Pinpoint the cell where the given text exists, returning its (x, y) midpoint coordinate. 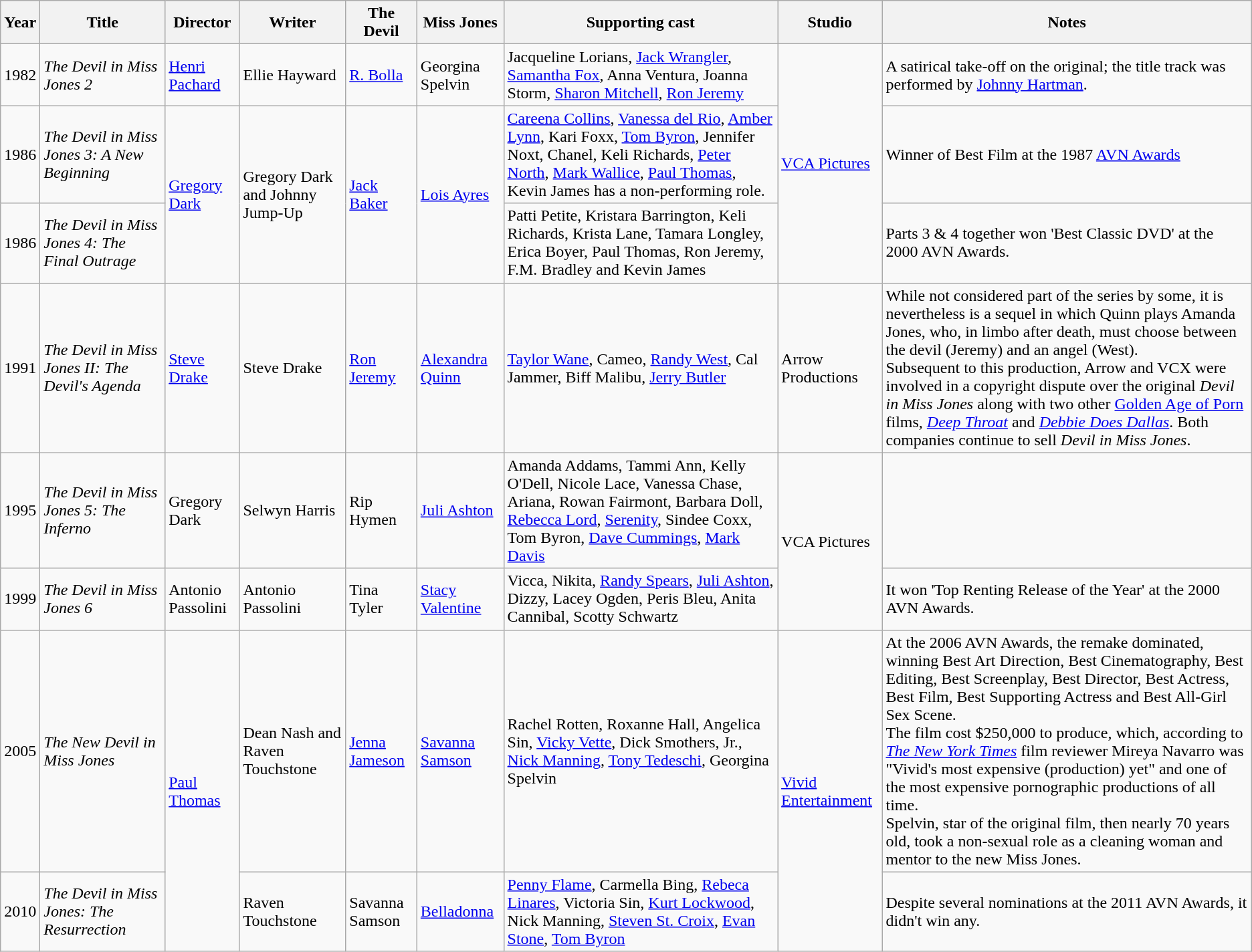
Ellie Hayward (293, 75)
Studio (830, 23)
The Devil in Miss Jones 2 (103, 75)
Patti Petite, Kristara Barrington, Keli Richards, Krista Lane, Tamara Longley, Erica Boyer, Paul Thomas, Ron Jeremy, F.M. Bradley and Kevin James (641, 243)
Title (103, 23)
Alexandra Quinn (460, 368)
A satirical take-off on the original; the title track was performed by Johnny Hartman. (1067, 75)
Ron Jeremy (381, 368)
Notes (1067, 23)
R. Bolla (381, 75)
Vicca, Nikita, Randy Spears, Juli Ashton, Dizzy, Lacey Ogden, Peris Bleu, Anita Cannibal, Scotty Schwartz (641, 599)
Tina Tyler (381, 599)
2010 (20, 912)
Rip Hymen (381, 511)
Parts 3 & 4 together won 'Best Classic DVD' at the 2000 AVN Awards. (1067, 243)
Writer (293, 23)
Gregory Dark and Johnny Jump-Up (293, 194)
Jacqueline Lorians, Jack Wrangler, Samantha Fox, Anna Ventura, Joanna Storm, Sharon Mitchell, Ron Jeremy (641, 75)
Supporting cast (641, 23)
Dean Nash and Raven Touchstone (293, 751)
Penny Flame, Carmella Bing, Rebeca Linares, Victoria Sin, Kurt Lockwood, Nick Manning, Steven St. Croix, Evan Stone, Tom Byron (641, 912)
1995 (20, 511)
1982 (20, 75)
Paul Thomas (202, 790)
Lois Ayres (460, 194)
Miss Jones (460, 23)
Stacy Valentine (460, 599)
Raven Touchstone (293, 912)
1999 (20, 599)
Georgina Spelvin (460, 75)
Vivid Entertainment (830, 790)
Jenna Jameson (381, 751)
It won 'Top Renting Release of the Year' at the 2000 AVN Awards. (1067, 599)
Arrow Productions (830, 368)
Director (202, 23)
Year (20, 23)
1991 (20, 368)
Rachel Rotten, Roxanne Hall, Angelica Sin, Vicky Vette, Dick Smothers, Jr., Nick Manning, Tony Tedeschi, Georgina Spelvin (641, 751)
The Devil in Miss Jones 3: A New Beginning (103, 154)
The Devil in Miss Jones: The Resurrection (103, 912)
The Devil in Miss Jones II: The Devil's Agenda (103, 368)
Belladonna (460, 912)
Despite several nominations at the 2011 AVN Awards, it didn't win any. (1067, 912)
Winner of Best Film at the 1987 AVN Awards (1067, 154)
2005 (20, 751)
The Devil (381, 23)
Juli Ashton (460, 511)
The Devil in Miss Jones 6 (103, 599)
Henri Pachard (202, 75)
The New Devil in Miss Jones (103, 751)
The Devil in Miss Jones 5: The Inferno (103, 511)
Jack Baker (381, 194)
Taylor Wane, Cameo, Randy West, Cal Jammer, Biff Malibu, Jerry Butler (641, 368)
Selwyn Harris (293, 511)
The Devil in Miss Jones 4: The Final Outrage (103, 243)
